Return (x, y) of the center of cell containing provided text 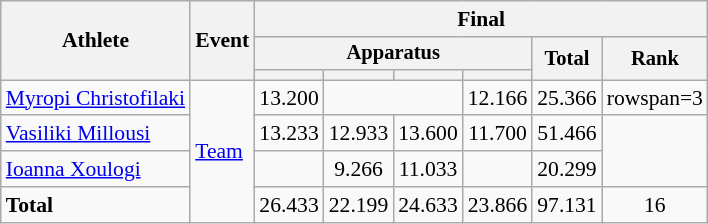
22.199 (358, 205)
Event (222, 40)
26.433 (288, 205)
20.299 (566, 169)
24.633 (428, 205)
13.200 (288, 98)
9.266 (358, 169)
12.166 (498, 98)
Team (222, 151)
16 (655, 205)
Vasiliki Millousi (96, 134)
51.466 (566, 134)
Final (481, 19)
11.700 (498, 134)
12.933 (358, 134)
13.600 (428, 134)
11.033 (428, 169)
25.366 (566, 98)
Apparatus (393, 54)
23.866 (498, 205)
97.131 (566, 205)
Myropi Christofilaki (96, 98)
rowspan=3 (655, 98)
Rank (655, 58)
13.233 (288, 134)
Athlete (96, 40)
Ioanna Xoulogi (96, 169)
